Provide the [x, y] coordinate of the cell's center where the given text is located.  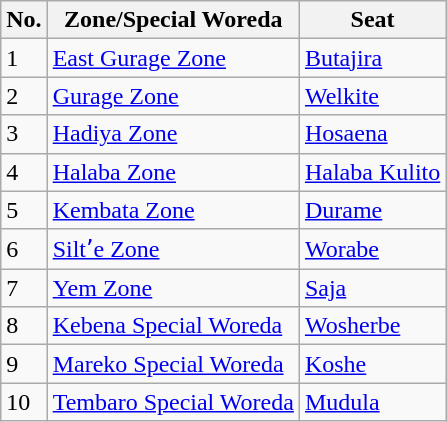
Siltʼe Zone [173, 249]
Seat [372, 20]
No. [24, 20]
Wosherbe [372, 326]
5 [24, 210]
9 [24, 364]
Mareko Special Woreda [173, 364]
1 [24, 58]
8 [24, 326]
Koshe [372, 364]
Worabe [372, 249]
10 [24, 402]
Halaba Kulito [372, 172]
7 [24, 288]
Kembata Zone [173, 210]
Welkite [372, 96]
Tembaro Special Woreda [173, 402]
Saja [372, 288]
Yem Zone [173, 288]
Hadiya Zone [173, 134]
Hosaena [372, 134]
Mudula [372, 402]
2 [24, 96]
Halaba Zone [173, 172]
Butajira [372, 58]
Kebena Special Woreda [173, 326]
6 [24, 249]
4 [24, 172]
Zone/Special Woreda [173, 20]
Durame [372, 210]
3 [24, 134]
Gurage Zone [173, 96]
East Gurage Zone [173, 58]
